Scan for the cell matching the given text and deliver its [x, y] coordinate at center. 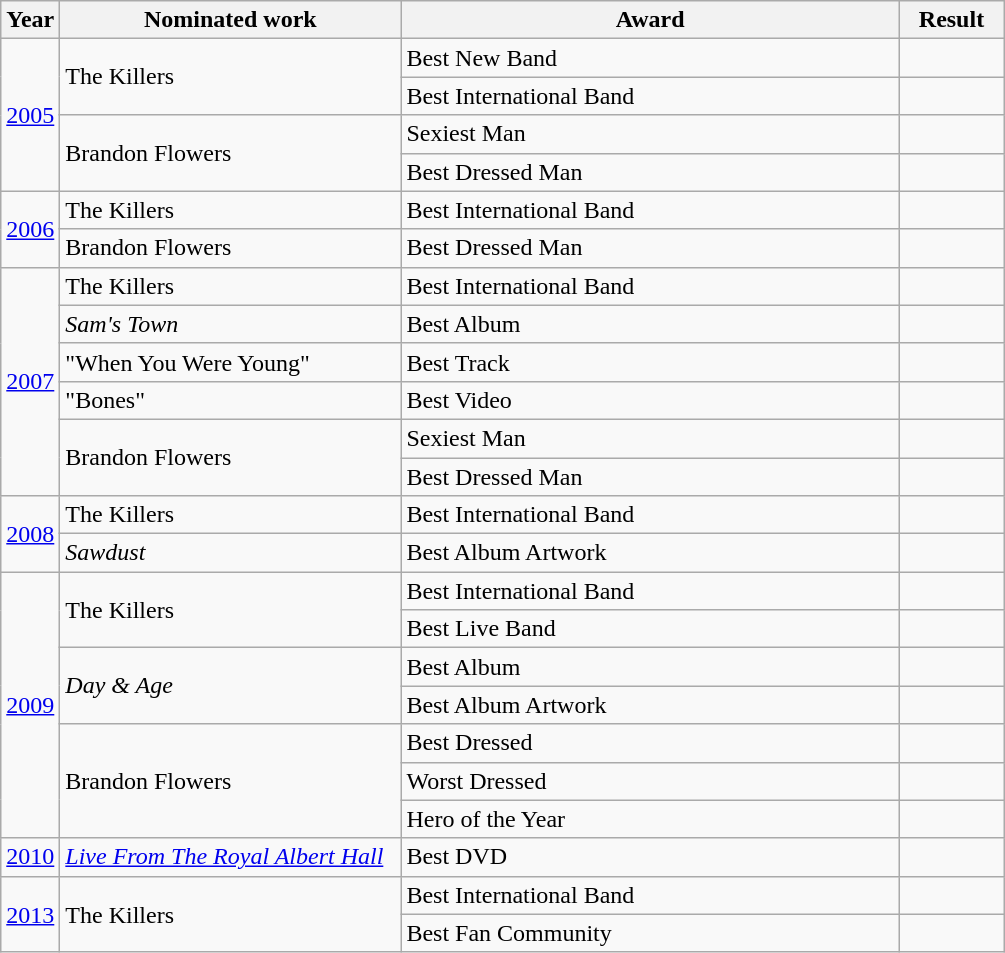
Year [30, 20]
Best DVD [650, 857]
2005 [30, 115]
Best New Band [650, 58]
2013 [30, 914]
Result [951, 20]
Worst Dressed [650, 781]
Best Video [650, 400]
Best Dressed [650, 743]
"When You Were Young" [230, 362]
Live From The Royal Albert Hall [230, 857]
2006 [30, 229]
2009 [30, 705]
Sam's Town [230, 324]
Award [650, 20]
2010 [30, 857]
Nominated work [230, 20]
Best Live Band [650, 629]
Best Fan Community [650, 933]
"Bones" [230, 400]
Hero of the Year [650, 819]
2007 [30, 381]
Sawdust [230, 553]
Day & Age [230, 686]
2008 [30, 534]
Best Track [650, 362]
